Identify which cell holds the provided text, then report its [X, Y] central coordinate. 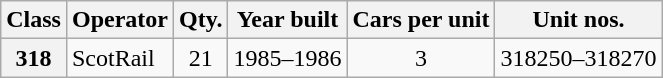
Unit nos. [578, 20]
318 [34, 58]
Class [34, 20]
Cars per unit [421, 20]
Qty. [201, 20]
Year built [288, 20]
21 [201, 58]
3 [421, 58]
ScotRail [120, 58]
318250–318270 [578, 58]
1985–1986 [288, 58]
Operator [120, 20]
